Pinpoint the cell where the given text exists, returning its (x, y) midpoint coordinate. 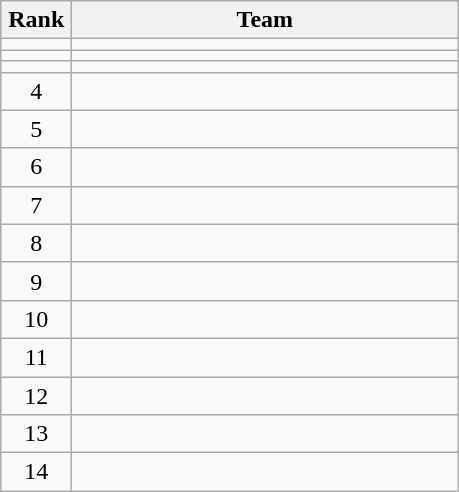
8 (36, 243)
6 (36, 167)
10 (36, 319)
7 (36, 205)
11 (36, 357)
12 (36, 395)
Team (265, 20)
Rank (36, 20)
9 (36, 281)
4 (36, 91)
14 (36, 472)
13 (36, 434)
5 (36, 129)
